Search for the cell housing the specified text and yield its (X, Y) center coordinate. 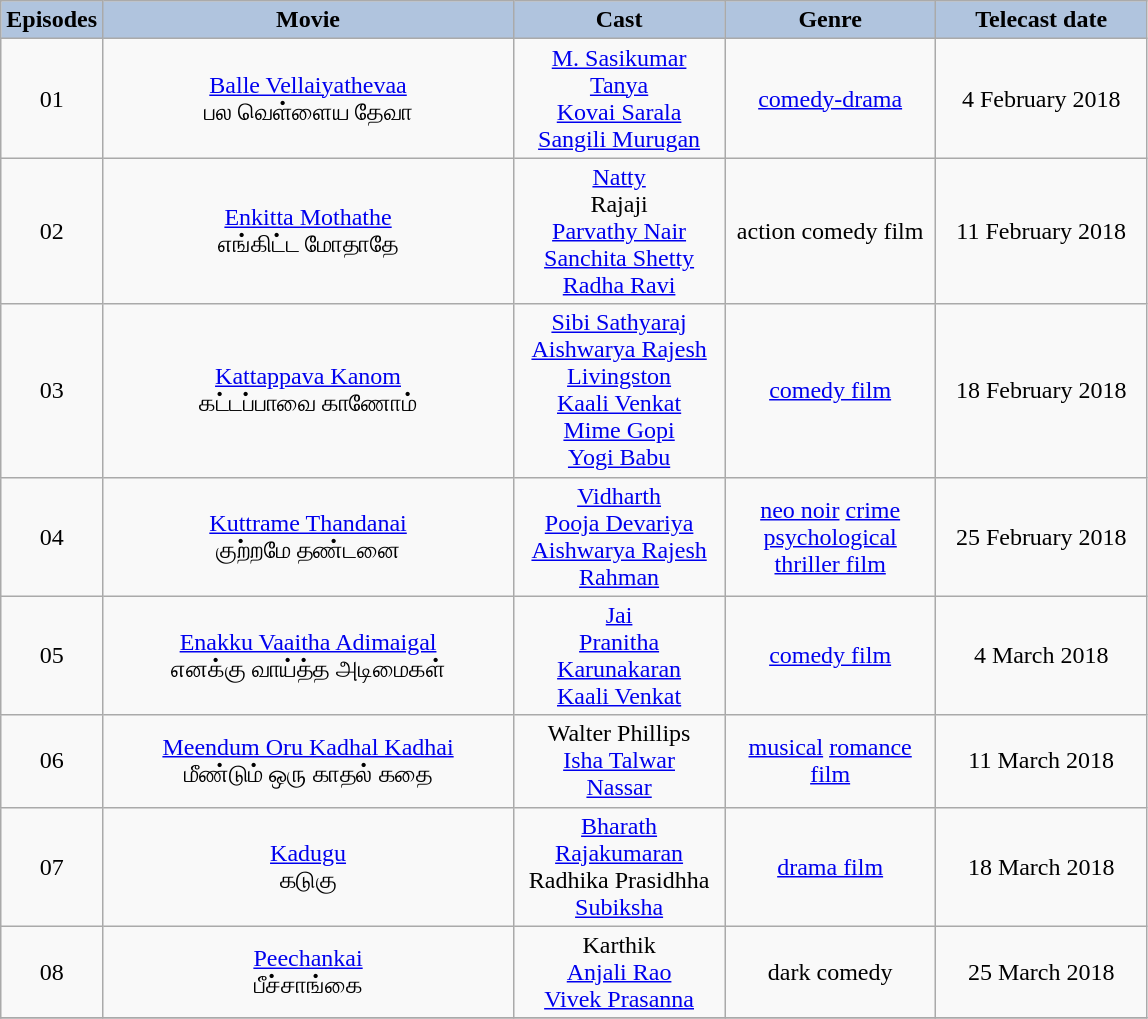
Peechankai பீச்சாங்கை (308, 972)
06 (52, 761)
Movie (308, 20)
Karthik Anjali Rao Vivek Prasanna (620, 972)
05 (52, 656)
VidharthPooja DevariyaAishwarya RajeshRahman (620, 536)
07 (52, 866)
Natty RajajiParvathy NairSanchita ShettyRadha Ravi (620, 231)
comedy-drama (830, 98)
Kuttrame Thandanai குற்றமே தண்டனை (308, 536)
4 February 2018 (1042, 98)
4 March 2018 (1042, 656)
08 (52, 972)
25 February 2018 (1042, 536)
Telecast date (1042, 20)
11 February 2018 (1042, 231)
Kattappava Kanom கட்டப்பாவை காணோம் (308, 390)
Walter PhillipsIsha TalwarNassar (620, 761)
18 February 2018 (1042, 390)
Sibi SathyarajAishwarya RajeshLivingstonKaali VenkatMime GopiYogi Babu (620, 390)
neo noir crime psychological thriller film (830, 536)
02 (52, 231)
M. Sasikumar Tanya Kovai Sarala Sangili Murugan (620, 98)
04 (52, 536)
Kadugu கடுகு (308, 866)
Enkitta Mothathe எங்கிட்ட மோதாதே (308, 231)
01 (52, 98)
Balle Vellaiyathevaa பல வெள்ளைய தேவா (308, 98)
JaiPranithaKarunakaranKaali Venkat (620, 656)
11 March 2018 (1042, 761)
dark comedy (830, 972)
Episodes (52, 20)
Enakku Vaaitha Adimaigal எனக்கு வாய்த்த அடிமைகள் (308, 656)
drama film (830, 866)
BharathRajakumaranRadhika PrasidhhaSubiksha (620, 866)
Meendum Oru Kadhal Kadhai மீண்டும் ஒரு காதல் கதை (308, 761)
18 March 2018 (1042, 866)
musical romance film (830, 761)
action comedy film (830, 231)
25 March 2018 (1042, 972)
Genre (830, 20)
03 (52, 390)
Cast (620, 20)
